Identify which cell holds the provided text, then report its (x, y) central coordinate. 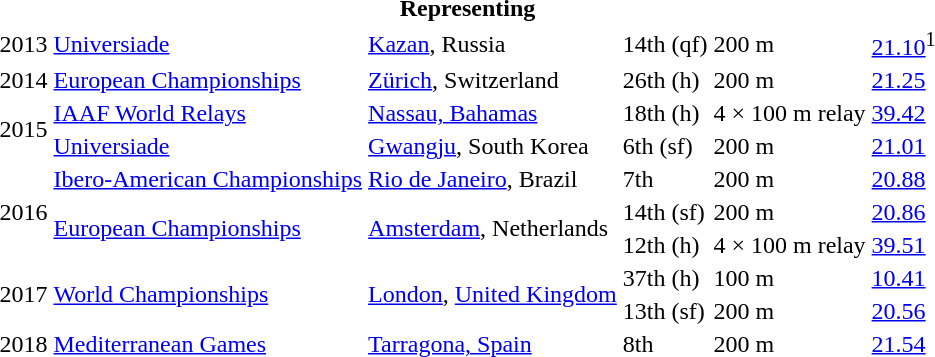
Gwangju, South Korea (493, 146)
Amsterdam, Netherlands (493, 228)
World Championships (208, 294)
12th (h) (665, 245)
100 m (790, 278)
7th (665, 179)
IAAF World Relays (208, 113)
14th (sf) (665, 212)
London, United Kingdom (493, 294)
26th (h) (665, 80)
Zürich, Switzerland (493, 80)
13th (sf) (665, 311)
Ibero-American Championships (208, 179)
14th (qf) (665, 44)
Nassau, Bahamas (493, 113)
37th (h) (665, 278)
18th (h) (665, 113)
Kazan, Russia (493, 44)
6th (sf) (665, 146)
Rio de Janeiro, Brazil (493, 179)
